Determine the [X, Y] coordinate at the center of the cell enclosing the given text.  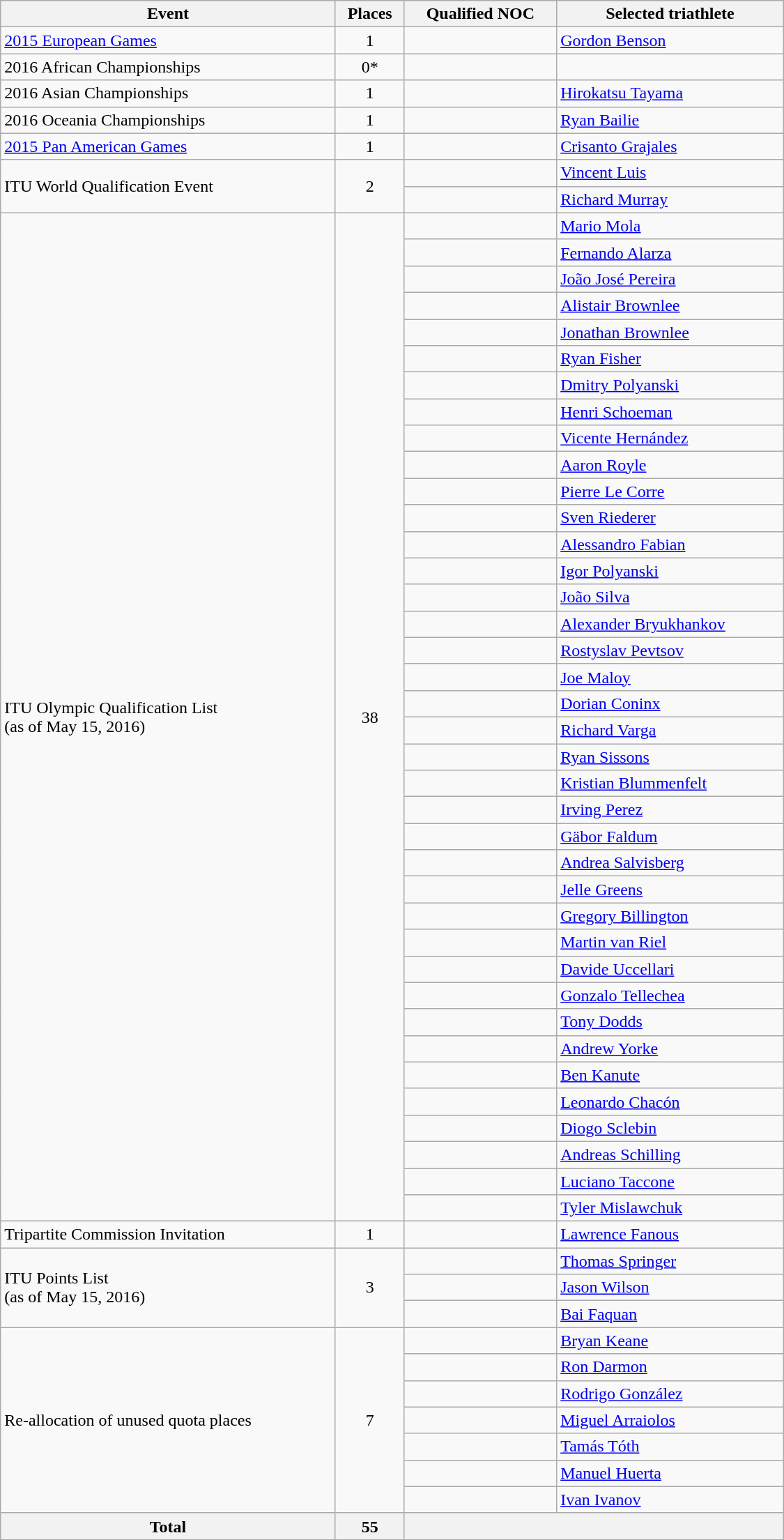
Ivan Ivanov [670, 1500]
Dorian Coninx [670, 703]
2015 Pan American Games [169, 146]
Richard Murray [670, 199]
Ben Kanute [670, 1075]
2016 Asian Championships [169, 93]
Rodrigo González [670, 1394]
Gregory Billington [670, 916]
Tyler Mislawchuk [670, 1208]
Sven Riederer [670, 518]
Igor Polyanski [670, 571]
Andrew Yorke [670, 1049]
Hirokatsu Tayama [670, 93]
ITU Points List(as of May 15, 2016) [169, 1288]
Henri Schoeman [670, 412]
7 [369, 1420]
Crisanto Grajales [670, 146]
Vincent Luis [670, 173]
Alexander Bryukhankov [670, 624]
Davide Uccellari [670, 969]
Tamás Tóth [670, 1447]
Rostyslav Pevtsov [670, 650]
Manuel Huerta [670, 1473]
Mario Mola [670, 226]
Andreas Schilling [670, 1154]
Ryan Sissons [670, 756]
Miguel Arraiolos [670, 1420]
Selected triathlete [670, 14]
Jason Wilson [670, 1288]
Tony Dodds [670, 1022]
Re-allocation of unused quota places [169, 1420]
0* [369, 67]
55 [369, 1526]
Leonardo Chacón [670, 1101]
Jonathan Brownlee [670, 333]
Richard Varga [670, 730]
Vicente Hernández [670, 439]
38 [369, 717]
Kristian Blummenfelt [670, 784]
Places [369, 14]
2 [369, 186]
Luciano Taccone [670, 1182]
Gonzalo Tellechea [670, 996]
2015 European Games [169, 40]
Irving Perez [670, 810]
Bai Faquan [670, 1314]
Jelle Greens [670, 890]
Aaron Royle [670, 465]
Alistair Brownlee [670, 305]
ITU World Qualification Event [169, 186]
Pierre Le Corre [670, 491]
Joe Maloy [670, 677]
Martin van Riel [670, 943]
Diogo Sclebin [670, 1128]
João Silva [670, 597]
2016 Oceania Championships [169, 120]
Ryan Bailie [670, 120]
João José Pereira [670, 279]
Bryan Keane [670, 1341]
ITU Olympic Qualification List(as of May 15, 2016) [169, 717]
Total [169, 1526]
3 [369, 1288]
Tripartite Commission Invitation [169, 1235]
Qualified NOC [481, 14]
Thomas Springer [670, 1261]
Fernando Alarza [670, 252]
Lawrence Fanous [670, 1235]
Ron Darmon [670, 1367]
Gordon Benson [670, 40]
Andrea Salvisberg [670, 863]
Alessandro Fabian [670, 544]
Dmitry Polyanski [670, 386]
2016 African Championships [169, 67]
Ryan Fisher [670, 359]
Event [169, 14]
Gäbor Faldum [670, 837]
